Extract the (x, y) coordinate from the center of the cell holding the provided text.  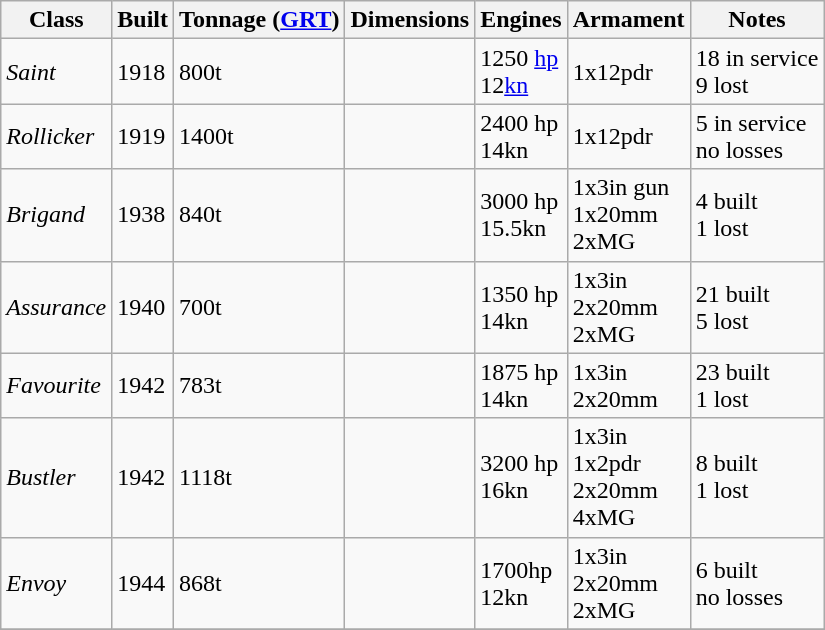
1250 hp12kn (521, 72)
1x3in2x20mm (628, 386)
1940 (143, 307)
Engines (521, 20)
840t (260, 215)
868t (260, 583)
Saint (56, 72)
1x3in1x2pdr2x20mm4xMG (628, 478)
1350 hp14kn (521, 307)
783t (260, 386)
1938 (143, 215)
Envoy (56, 583)
Built (143, 20)
1919 (143, 136)
Assurance (56, 307)
1944 (143, 583)
1118t (260, 478)
21 built5 lost (757, 307)
Bustler (56, 478)
1x3in gun1x20mm2xMG (628, 215)
23 built1 lost (757, 386)
Brigand (56, 215)
Tonnage (GRT) (260, 20)
3000 hp15.5kn (521, 215)
1400t (260, 136)
Notes (757, 20)
1875 hp14kn (521, 386)
Dimensions (410, 20)
1918 (143, 72)
700t (260, 307)
Rollicker (56, 136)
3200 hp16kn (521, 478)
Favourite (56, 386)
800t (260, 72)
5 in serviceno losses (757, 136)
6 builtno losses (757, 583)
8 built1 lost (757, 478)
1700hp 12kn (521, 583)
Armament (628, 20)
4 built1 lost (757, 215)
Class (56, 20)
2400 hp14kn (521, 136)
18 in service9 lost (757, 72)
